Return the [X, Y] coordinate for the center point of the cell that contains the specified text.  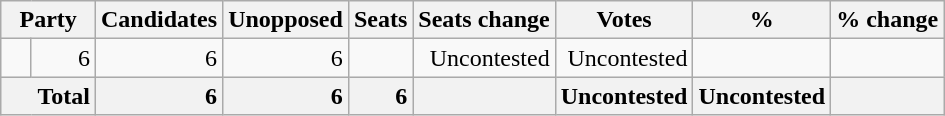
% [762, 20]
% change [888, 20]
Total [48, 96]
Seats change [484, 20]
Candidates [160, 20]
Seats [380, 20]
Votes [624, 20]
Party [48, 20]
Unopposed [286, 20]
